Locate the cell with the specified text and output its [X, Y] center coordinate. 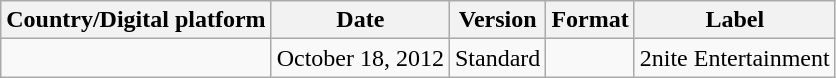
Version [497, 20]
Country/Digital platform [136, 20]
Format [590, 20]
October 18, 2012 [360, 58]
2nite Entertainment [734, 58]
Date [360, 20]
Label [734, 20]
Standard [497, 58]
